For the text-containing cell, return its midpoint in (x, y) coordinate format. 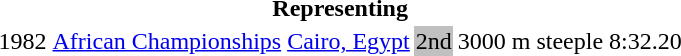
3000 m steeple (530, 41)
African Championships (167, 41)
2nd (434, 41)
Cairo, Egypt (349, 41)
